Scan for the cell matching the given text and deliver its (X, Y) coordinate at center. 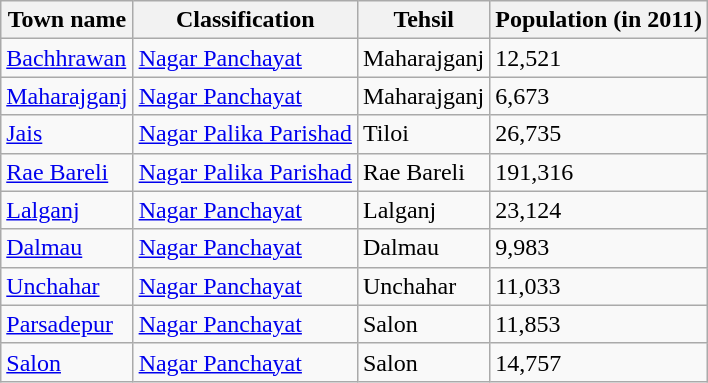
Classification (245, 20)
Tehsil (423, 20)
11,033 (599, 286)
6,673 (599, 96)
9,983 (599, 248)
11,853 (599, 324)
23,124 (599, 210)
Bachhrawan (67, 58)
12,521 (599, 58)
191,316 (599, 172)
26,735 (599, 134)
Jais (67, 134)
Town name (67, 20)
Tiloi (423, 134)
Parsadepur (67, 324)
14,757 (599, 362)
Population (in 2011) (599, 20)
